Scan for the cell matching the given text and deliver its (x, y) coordinate at center. 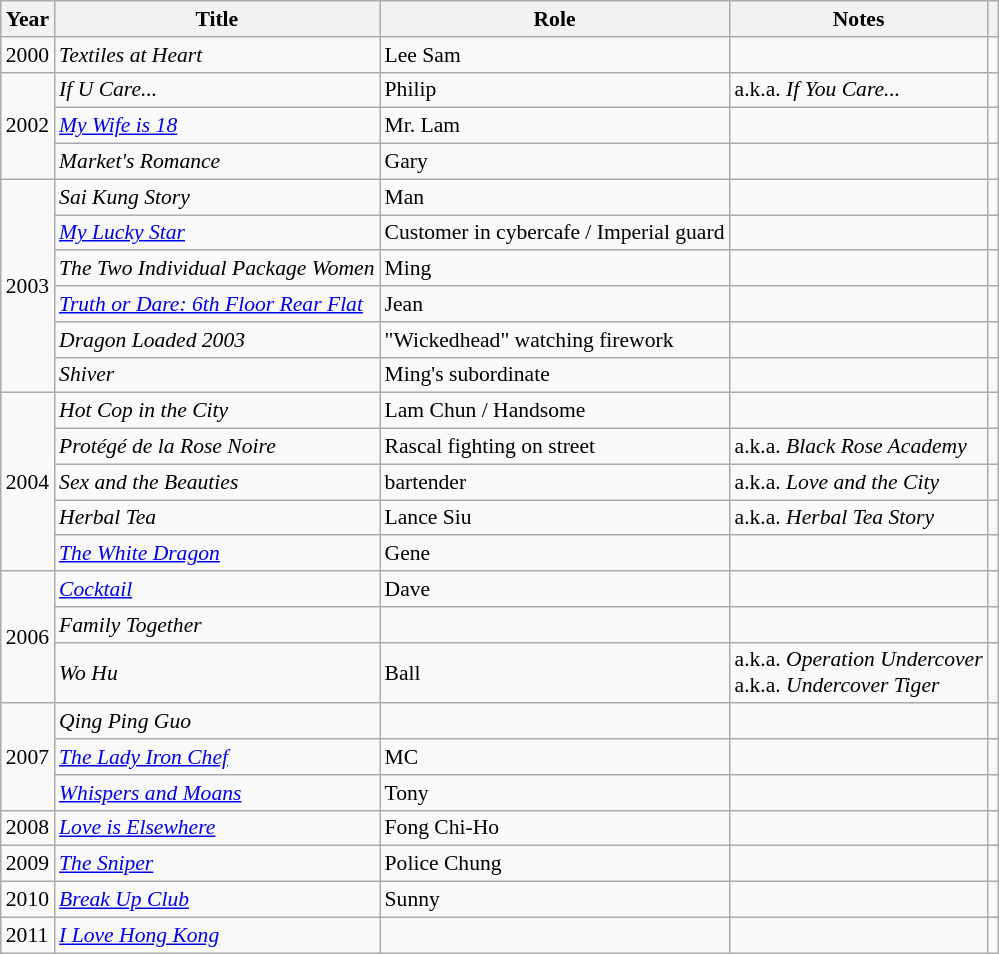
Qing Ping Guo (216, 722)
Love is Elsewhere (216, 828)
2011 (28, 935)
a.k.a. Herbal Tea Story (858, 518)
MC (555, 757)
Protégé de la Rose Noire (216, 447)
The White Dragon (216, 554)
Lam Chun / Handsome (555, 411)
"Wickedhead" watching firework (555, 340)
Year (28, 19)
If U Care... (216, 90)
a.k.a. Black Rose Academy (858, 447)
My Lucky Star (216, 233)
2000 (28, 55)
Fong Chi-Ho (555, 828)
Jean (555, 304)
2004 (28, 482)
Role (555, 19)
Gene (555, 554)
Cocktail (216, 589)
Textiles at Heart (216, 55)
Gary (555, 162)
Philip (555, 90)
2009 (28, 864)
Lance Siu (555, 518)
Dragon Loaded 2003 (216, 340)
Sunny (555, 900)
Sai Kung Story (216, 197)
2003 (28, 286)
Lee Sam (555, 55)
Ming (555, 269)
Rascal fighting on street (555, 447)
Mr. Lam (555, 126)
The Sniper (216, 864)
Man (555, 197)
The Two Individual Package Women (216, 269)
Wo Hu (216, 672)
Family Together (216, 625)
2007 (28, 758)
bartender (555, 482)
2002 (28, 126)
a.k.a. If You Care... (858, 90)
Ball (555, 672)
Notes (858, 19)
Sex and the Beauties (216, 482)
Police Chung (555, 864)
Hot Cop in the City (216, 411)
a.k.a. Operation Undercover a.k.a. Undercover Tiger (858, 672)
Title (216, 19)
Ming's subordinate (555, 375)
Shiver (216, 375)
The Lady Iron Chef (216, 757)
Truth or Dare: 6th Floor Rear Flat (216, 304)
Whispers and Moans (216, 793)
2006 (28, 637)
Market's Romance (216, 162)
Tony (555, 793)
Break Up Club (216, 900)
a.k.a. Love and the City (858, 482)
Herbal Tea (216, 518)
Customer in cybercafe / Imperial guard (555, 233)
I Love Hong Kong (216, 935)
2008 (28, 828)
2010 (28, 900)
My Wife is 18 (216, 126)
Dave (555, 589)
